Search for the cell housing the specified text and yield its [x, y] center coordinate. 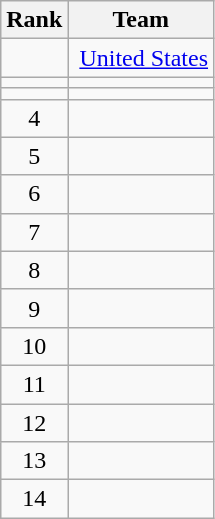
7 [34, 232]
12 [34, 423]
11 [34, 384]
United States [141, 58]
8 [34, 270]
9 [34, 308]
14 [34, 499]
13 [34, 461]
10 [34, 346]
Rank [34, 20]
6 [34, 194]
Team [141, 20]
4 [34, 118]
5 [34, 156]
